From the cell containing the given text, extract its center point as (X, Y) coordinate. 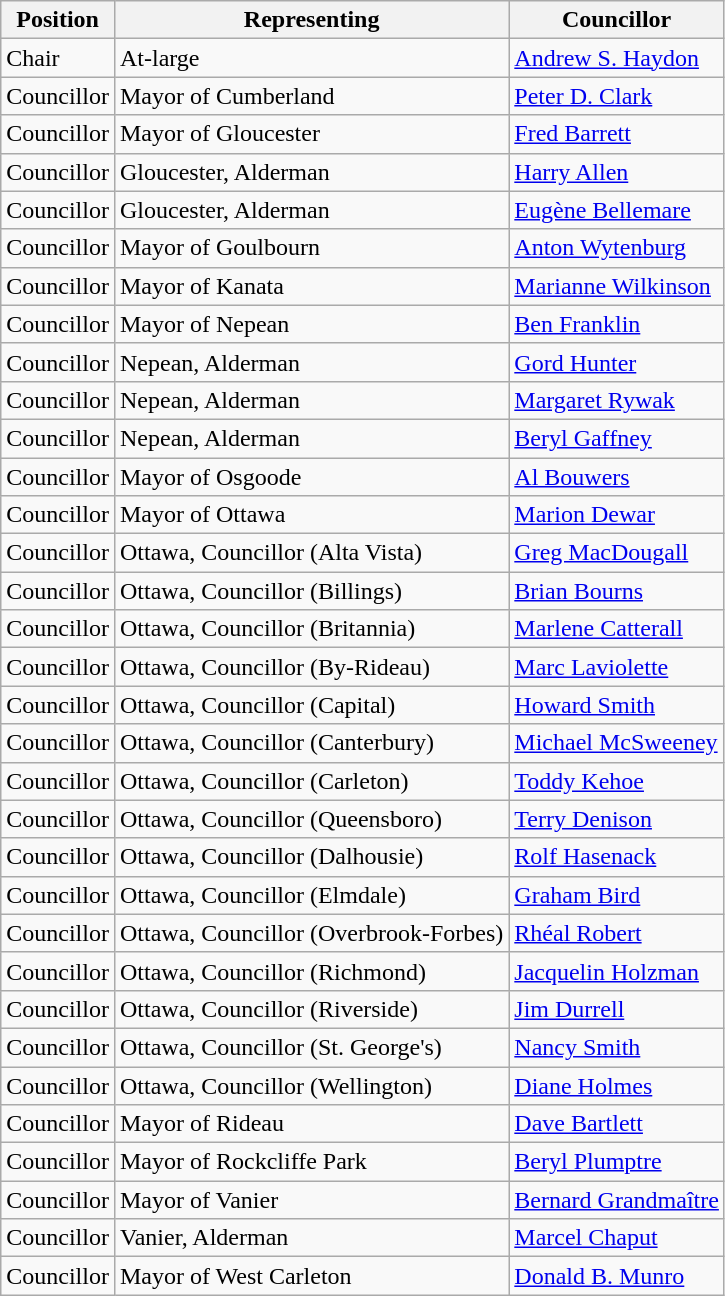
Ottawa, Councillor (Carleton) (311, 781)
Bernard Grandmaître (617, 1200)
Mayor of Ottawa (311, 515)
Mayor of Osgoode (311, 477)
Ben Franklin (617, 324)
Beryl Gaffney (617, 438)
Terry Denison (617, 819)
Position (58, 20)
Greg MacDougall (617, 553)
Howard Smith (617, 705)
Mayor of Gloucester (311, 134)
Marianne Wilkinson (617, 286)
At-large (311, 58)
Ottawa, Councillor (Britannia) (311, 629)
Ottawa, Councillor (Alta Vista) (311, 553)
Mayor of Nepean (311, 324)
Mayor of Rockcliffe Park (311, 1162)
Chair (58, 58)
Jacquelin Holzman (617, 971)
Ottawa, Councillor (Billings) (311, 591)
Gord Hunter (617, 362)
Mayor of West Carleton (311, 1276)
Eugène Bellemare (617, 210)
Al Bouwers (617, 477)
Ottawa, Councillor (Richmond) (311, 971)
Marc Laviolette (617, 667)
Ottawa, Councillor (Wellington) (311, 1085)
Ottawa, Councillor (Elmdale) (311, 895)
Margaret Rywak (617, 400)
Mayor of Kanata (311, 286)
Donald B. Munro (617, 1276)
Rhéal Robert (617, 933)
Rolf Hasenack (617, 857)
Graham Bird (617, 895)
Nancy Smith (617, 1047)
Michael McSweeney (617, 743)
Vanier, Alderman (311, 1238)
Jim Durrell (617, 1009)
Mayor of Rideau (311, 1124)
Brian Bourns (617, 591)
Ottawa, Councillor (Overbrook-Forbes) (311, 933)
Representing (311, 20)
Harry Allen (617, 172)
Ottawa, Councillor (By-Rideau) (311, 667)
Dave Bartlett (617, 1124)
Ottawa, Councillor (Dalhousie) (311, 857)
Ottawa, Councillor (St. George's) (311, 1047)
Mayor of Goulbourn (311, 248)
Marion Dewar (617, 515)
Anton Wytenburg (617, 248)
Marcel Chaput (617, 1238)
Andrew S. Haydon (617, 58)
Toddy Kehoe (617, 781)
Peter D. Clark (617, 96)
Beryl Plumptre (617, 1162)
Ottawa, Councillor (Riverside) (311, 1009)
Ottawa, Councillor (Capital) (311, 705)
Fred Barrett (617, 134)
Mayor of Vanier (311, 1200)
Mayor of Cumberland (311, 96)
Ottawa, Councillor (Canterbury) (311, 743)
Diane Holmes (617, 1085)
Marlene Catterall (617, 629)
Ottawa, Councillor (Queensboro) (311, 819)
